Pinpoint the cell where the given text exists, returning its (x, y) midpoint coordinate. 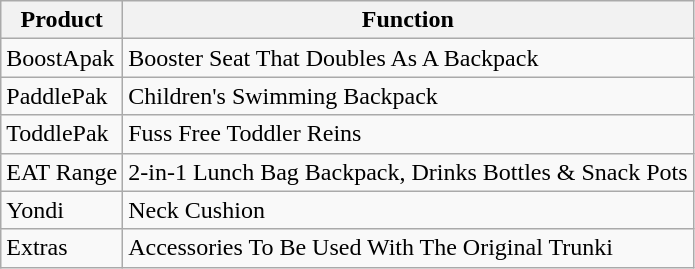
PaddlePak (62, 96)
2-in-1 Lunch Bag Backpack, Drinks Bottles & Snack Pots (408, 172)
Booster Seat That Doubles As A Backpack (408, 58)
Children's Swimming Backpack (408, 96)
Fuss Free Toddler Reins (408, 134)
Yondi (62, 210)
Accessories To Be Used With The Original Trunki (408, 248)
Extras (62, 248)
Function (408, 20)
BoostApak (62, 58)
EAT Range (62, 172)
ToddlePak (62, 134)
Product (62, 20)
Neck Cushion (408, 210)
